Capture the cell that displays the provided text and extract its (X, Y) central coordinate. 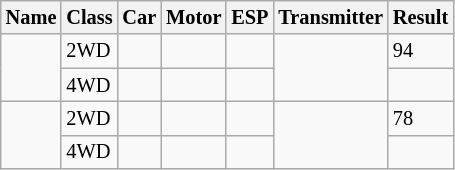
Result (420, 17)
Class (89, 17)
Car (140, 17)
94 (420, 51)
Name (32, 17)
Transmitter (330, 17)
78 (420, 118)
Motor (194, 17)
ESP (250, 17)
